Scan for the cell matching the given text and deliver its [X, Y] coordinate at center. 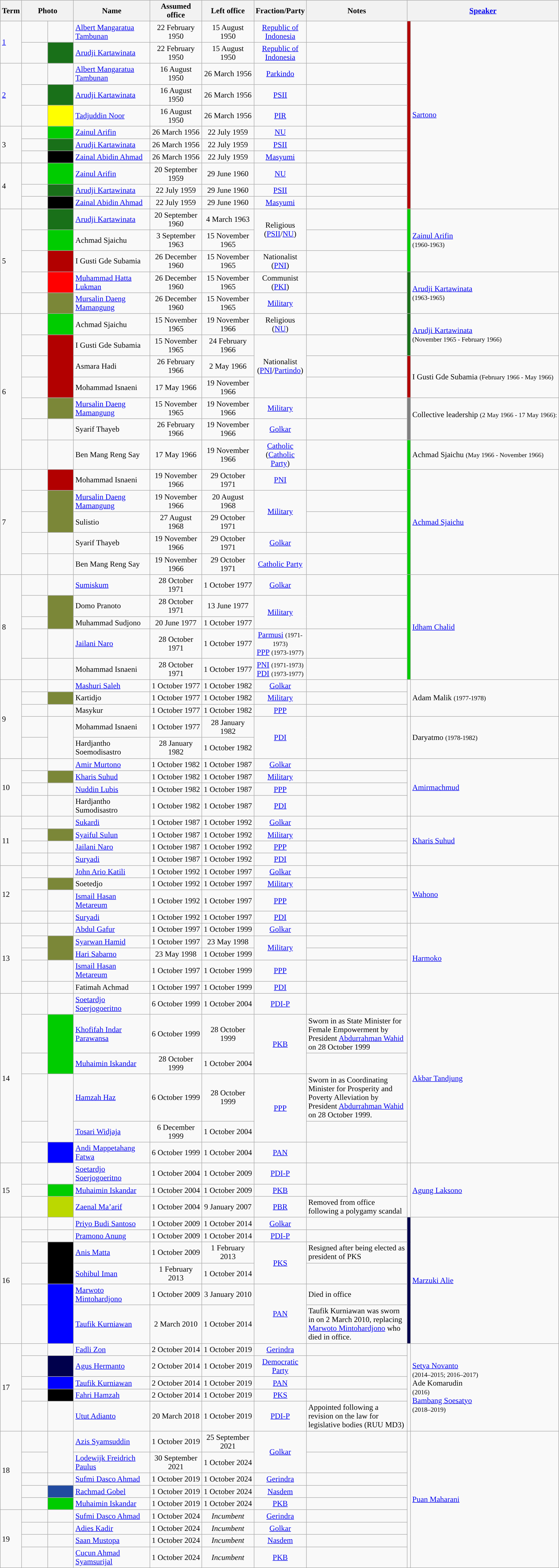
Adam Malik (1977-1978) [484, 698]
John Ario Katili [112, 872]
2 [11, 95]
4 March 1963 [228, 219]
13 June 1977 [228, 606]
Domo Pranoto [112, 606]
Catholic (Catholic Party) [280, 455]
Muhammad Hatta Lukman [112, 282]
Tadjuddin Noor [112, 116]
Parkindo [280, 74]
Anis Matta [112, 1253]
Nationalist (PNI/Partindo) [280, 366]
Zaenal Ma’arif [112, 1207]
Speaker [483, 11]
Fadli Zon [112, 1349]
Abdul Gafur [112, 929]
2 March 2010 [176, 1324]
Puan Maharani [484, 1499]
4 [11, 186]
Sukardi [112, 822]
Name [112, 11]
Collective leadership (2 May 1966 - 17 May 1966): [484, 419]
20 September 1960 [176, 219]
6 [11, 392]
2 May 1966 [228, 366]
Sworn in as Coordinating Minister for Prosperity and Poverty Alleviation by President Abdurrahman Wahid on 28 October 1999. [357, 1097]
3 January 2010 [228, 1295]
9 January 2007 [228, 1207]
Nuddin Lubis [112, 789]
PNI [280, 480]
Wahono [484, 894]
Masykur [112, 710]
Saan Mustopa [112, 1541]
Marwoto Mintohardjono [112, 1295]
Democratic Party [280, 1366]
20 March 2018 [176, 1416]
Amir Murtono [112, 764]
Cucun Ahmad Syamsurijal [112, 1557]
Andi Mappetahang Fatwa [112, 1153]
Communist (PKI) [280, 282]
Tosari Widjaja [112, 1131]
Utut Adianto [112, 1416]
Syarwan Hamid [112, 942]
8 [11, 627]
Term [11, 11]
17 [11, 1387]
27 August 1968 [176, 522]
30 September 2021 [176, 1462]
14 [11, 1078]
Hamzah Haz [112, 1097]
Nationalist (PNI) [280, 261]
9 [11, 719]
12 [11, 894]
Fahri Hamzah [112, 1395]
25 September 2021 [228, 1441]
Parmusi (1971-1973)PPP (1973-1977) [280, 644]
Agung Laksono [484, 1190]
PNI (1971-1973)PDI (1973-1977) [280, 669]
Idham Chalid [484, 627]
Died in office [357, 1295]
Soetedjo [112, 884]
24 February 1966 [228, 345]
Pramono Anung [112, 1236]
13 [11, 958]
Notes [357, 11]
Adies Kadir [112, 1528]
Removed from office following a polygamy scandal [357, 1207]
Religious (PSII/NU) [280, 230]
Daryatmo (1978-1982) [484, 737]
Akbar Tandjung [484, 1078]
Hardjantho Soemodisastro [112, 748]
1 [11, 42]
Priyo Budi Santoso [112, 1224]
Marzuki Alie [484, 1280]
Lodewijk Freidrich Paulus [112, 1462]
Agus Hermanto [112, 1366]
7 [11, 522]
10 [11, 787]
Sulistio [112, 522]
3 [11, 145]
Religious(NU) [280, 324]
PBR [280, 1207]
Sworn in as State Minister for Female Empowerment by President Abdurrahman Wahid on 28 October 1999 [357, 1034]
Setya Novanto(2014–2015; 2016–2017)Ade Komarudin(2016)Bambang Soesatyo(2018–2019) [484, 1387]
Appointed following a revision on the law for legislative bodies (RUU MD3) [357, 1416]
Assumed office [176, 11]
Asmara Hadi [112, 366]
20 June 1977 [176, 623]
Left office [228, 11]
15 [11, 1190]
Hari Sabarno [112, 954]
Harmoko [484, 958]
I Gusti Gde Subamia (February 1966 - May 1966) [484, 377]
Azis Syamsuddin [112, 1441]
Mashuri Saleh [112, 686]
20 September 1959 [176, 174]
Muhammad Sudjono [112, 623]
Kartidjo [112, 698]
Resigned after being elected as president of PKS [357, 1253]
Fatimah Achmad [112, 987]
Taufik Kurniawan was sworn in on 2 March 2010, replacing Marwoto Mintohardjono who died in office. [357, 1324]
18 [11, 1470]
Syaiful Sulun [112, 835]
Catholic Party [280, 564]
Photo [48, 11]
Fraction/Party [280, 11]
6 December 1999 [176, 1131]
5 [11, 261]
Sohibul Iman [112, 1273]
PIR [280, 116]
20 August 1968 [228, 501]
19 [11, 1539]
Hardjantho Sumodisastro [112, 806]
Sartono [484, 115]
16 [11, 1280]
Arudji Kartawinata(November 1965 - February 1966) [484, 335]
Arudji Kartawinata(1963-1965) [484, 293]
Rachmad Gobel [112, 1491]
Zainul Arifin(1960-1963) [484, 240]
11 [11, 841]
3 September 1963 [176, 240]
Achmad Sjaichu (May 1966 - November 1966) [484, 455]
Khofifah Indar Parawansa [112, 1034]
Amirmachmud [484, 787]
Sumiskum [112, 585]
